Determine the (x, y) coordinate at the center of the cell enclosing the given text.  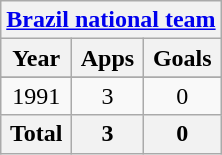
Brazil national team (111, 20)
1991 (36, 96)
Year (36, 58)
Goals (182, 58)
Apps (108, 58)
Total (36, 134)
